Output the [x, y] coordinate of the center of the cell containing the given text.  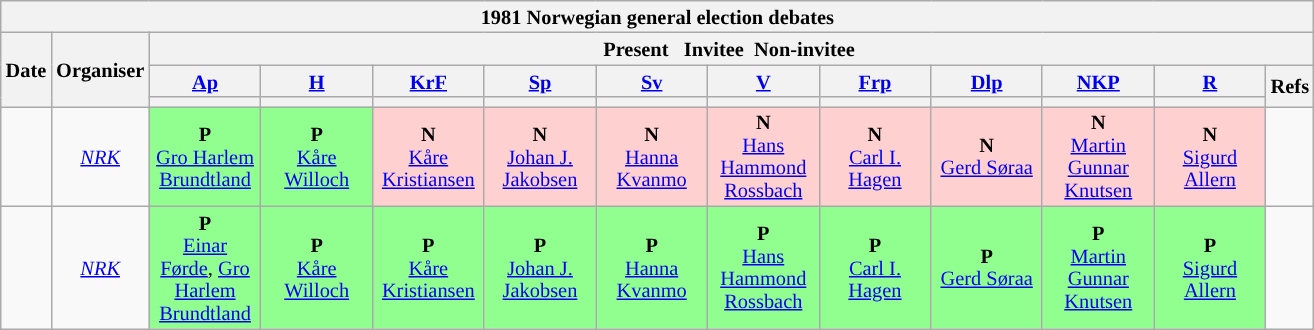
Refs [1290, 86]
V [763, 81]
PCarl I. Hagen [875, 267]
H [317, 81]
PGerd Søraa [987, 267]
NGerd Søraa [987, 156]
Present Invitee Non-invitee [732, 48]
PMartin Gunnar Knutsen [1098, 267]
Organiser [100, 69]
NJohan J. Jakobsen [540, 156]
NKåre Kristiansen [429, 156]
PSigurd Allern [1210, 267]
PKåre Kristiansen [429, 267]
Date [26, 69]
NHanna Kvanmo [652, 156]
Sv [652, 81]
1981 Norwegian general election debates [658, 16]
Frp [875, 81]
NKP [1098, 81]
PHans Hammond Rossbach [763, 267]
NHans Hammond Rossbach [763, 156]
R [1210, 81]
PHanna Kvanmo [652, 267]
Ap [205, 81]
PJohan J. Jakobsen [540, 267]
NMartin Gunnar Knutsen [1098, 156]
NSigurd Allern [1210, 156]
PGro Harlem Brundtland [205, 156]
NCarl I. Hagen [875, 156]
Dlp [987, 81]
Sp [540, 81]
PEinar Førde, Gro Harlem Brundtland [205, 267]
KrF [429, 81]
